From the cell containing the given text, extract its center point as [x, y] coordinate. 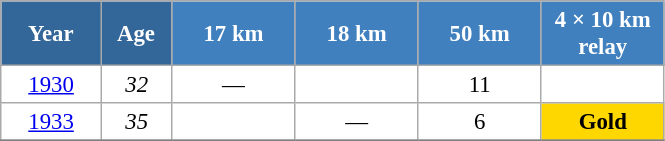
18 km [356, 34]
1933 [52, 122]
11 [480, 85]
1930 [52, 85]
50 km [480, 34]
Age [136, 34]
6 [480, 122]
Year [52, 34]
17 km [234, 34]
35 [136, 122]
Gold [602, 122]
32 [136, 85]
4 × 10 km relay [602, 34]
